Output the [x, y] coordinate of the center of the cell containing the given text.  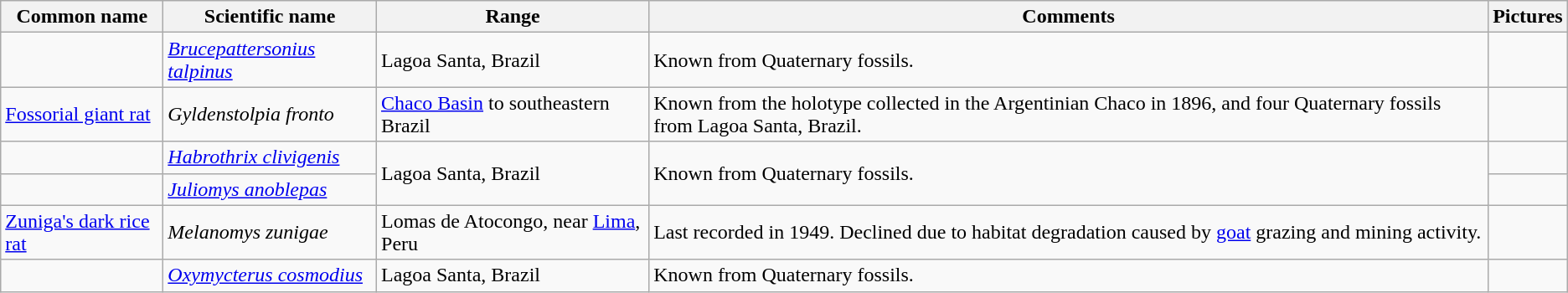
Habrothrix clivigenis [270, 157]
Juliomys anoblepas [270, 189]
Last recorded in 1949. Declined due to habitat degradation caused by goat grazing and mining activity. [1069, 233]
Common name [82, 17]
Lomas de Atocongo, near Lima, Peru [513, 233]
Scientific name [270, 17]
Known from the holotype collected in the Argentinian Chaco in 1896, and four Quaternary fossils from Lagoa Santa, Brazil. [1069, 114]
Chaco Basin to southeastern Brazil [513, 114]
Zuniga's dark rice rat [82, 233]
Fossorial giant rat [82, 114]
Brucepattersonius talpinus [270, 60]
Melanomys zunigae [270, 233]
Range [513, 17]
Gyldenstolpia fronto [270, 114]
Oxymycterus cosmodius [270, 275]
Comments [1069, 17]
Pictures [1528, 17]
